Return (X, Y) of the center of cell containing provided text 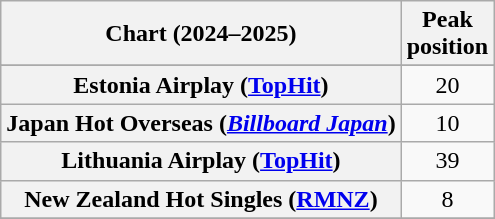
Peakposition (447, 34)
20 (447, 85)
39 (447, 161)
Chart (2024–2025) (201, 34)
Lithuania Airplay (TopHit) (201, 161)
8 (447, 199)
Estonia Airplay (TopHit) (201, 85)
10 (447, 123)
Japan Hot Overseas (Billboard Japan) (201, 123)
New Zealand Hot Singles (RMNZ) (201, 199)
